Provide the (x, y) coordinate of the cell's center where the given text is located.  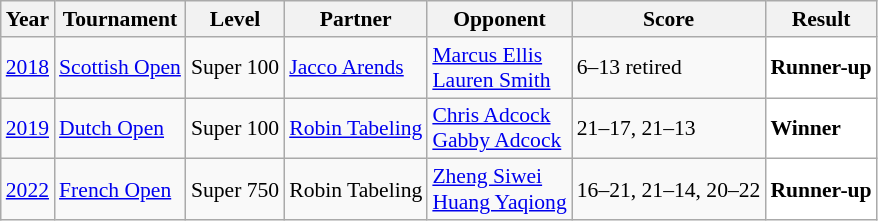
16–21, 21–14, 20–22 (669, 190)
21–17, 21–13 (669, 128)
Level (235, 19)
Score (669, 19)
Opponent (499, 19)
Super 750 (235, 190)
Year (28, 19)
Dutch Open (120, 128)
Marcus Ellis Lauren Smith (499, 68)
Jacco Arends (356, 68)
French Open (120, 190)
Tournament (120, 19)
Result (820, 19)
Chris Adcock Gabby Adcock (499, 128)
6–13 retired (669, 68)
2018 (28, 68)
Scottish Open (120, 68)
Partner (356, 19)
2019 (28, 128)
Winner (820, 128)
2022 (28, 190)
Zheng Siwei Huang Yaqiong (499, 190)
